Locate the cell with the specified text and output its [X, Y] center coordinate. 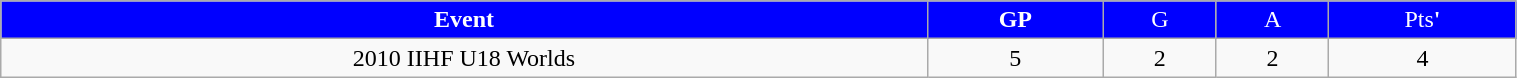
4 [1422, 58]
5 [1015, 58]
Pts' [1422, 20]
2010 IIHF U18 Worlds [464, 58]
Event [464, 20]
A [1272, 20]
GP [1015, 20]
G [1160, 20]
